Capture the cell that displays the provided text and extract its (X, Y) central coordinate. 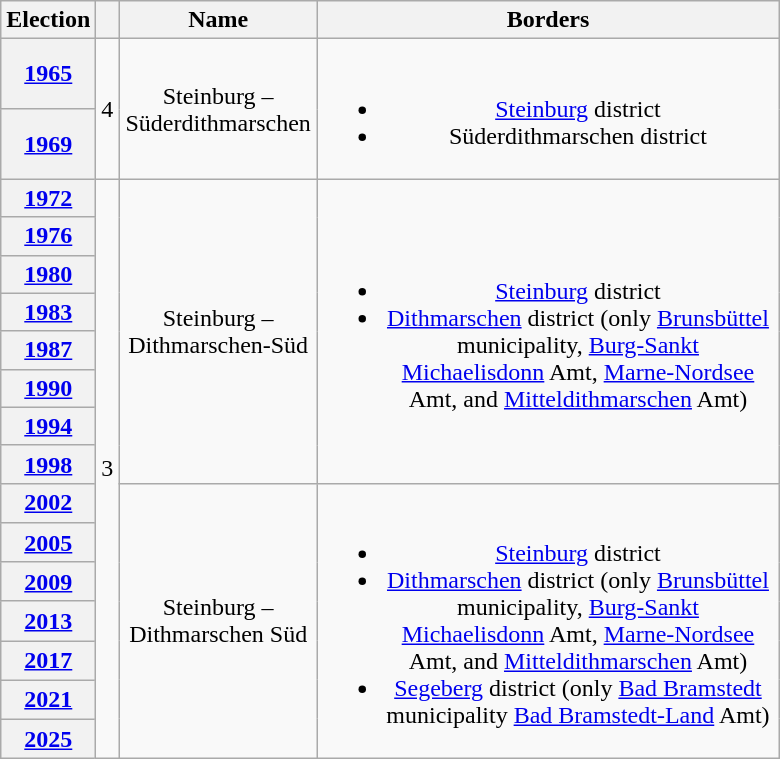
Borders (548, 20)
Steinburg – Dithmarschen Süd (218, 620)
Steinburg districtDithmarschen district (only Brunsbüttel municipality, Burg-Sankt Michaelisdonn Amt, Marne-Nordsee Amt, and Mitteldithmarschen Amt) (548, 331)
1969 (48, 144)
2009 (48, 582)
2025 (48, 738)
1983 (48, 312)
Steinburg – Dithmarschen-Süd (218, 331)
1994 (48, 426)
2021 (48, 700)
Steinburg – Süderdithmarschen (218, 109)
1998 (48, 464)
2013 (48, 620)
1976 (48, 236)
4 (108, 109)
1990 (48, 388)
1980 (48, 274)
1972 (48, 198)
2017 (48, 660)
Election (48, 20)
1987 (48, 350)
2002 (48, 502)
2005 (48, 542)
3 (108, 469)
Name (218, 20)
Steinburg districtSüderdithmarschen district (548, 109)
1965 (48, 74)
